Detect which cell encompasses the target text, then output its [x, y] center coordinate. 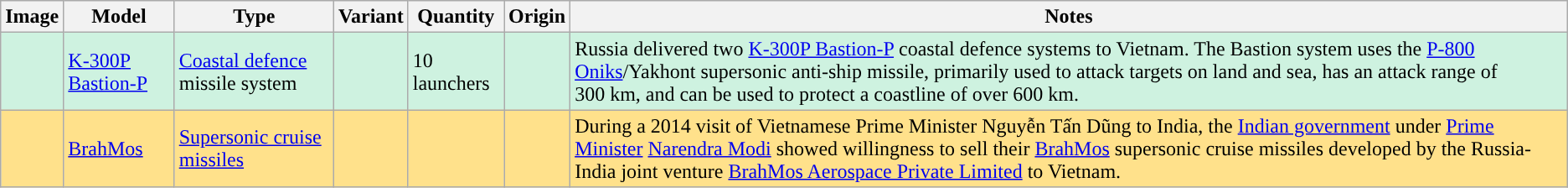
K-300P Bastion-P [119, 71]
Image [32, 17]
Quantity [456, 17]
Supersonic cruise missiles [254, 149]
Notes [1069, 17]
Type [254, 17]
Origin [538, 17]
10 launchers [456, 71]
Variant [370, 17]
Coastal defence missile system [254, 71]
Model [119, 17]
BrahMos [119, 149]
